Find where the given text appears and provide that cell's center as [x, y] coordinate. 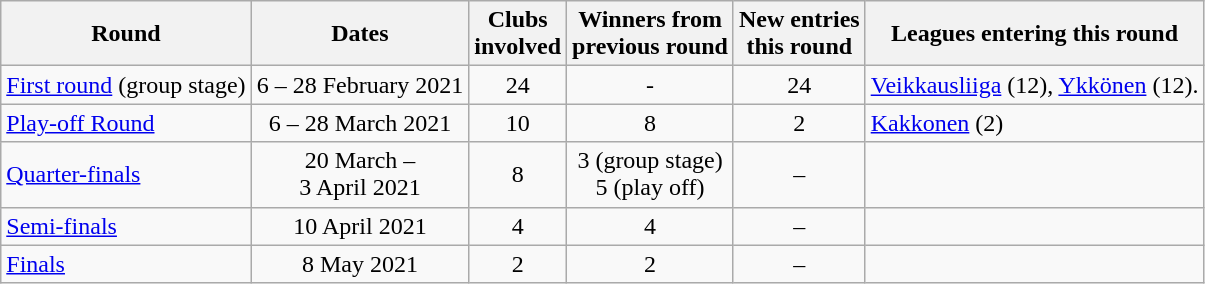
First round (group stage) [126, 85]
10 April 2021 [360, 226]
Veikkausliiga (12), Ykkönen (12). [1034, 85]
Kakkonen (2) [1034, 123]
Semi-finals [126, 226]
6 – 28 March 2021 [360, 123]
Clubsinvolved [518, 34]
20 March – 3 April 2021 [360, 174]
Winners fromprevious round [650, 34]
Leagues entering this round [1034, 34]
10 [518, 123]
Quarter-finals [126, 174]
Round [126, 34]
3 (group stage)5 (play off) [650, 174]
- [650, 85]
6 – 28 February 2021 [360, 85]
8 May 2021 [360, 264]
New entriesthis round [799, 34]
Dates [360, 34]
Finals [126, 264]
Play-off Round [126, 123]
